Find where the given text appears and provide that cell's center as (x, y) coordinate. 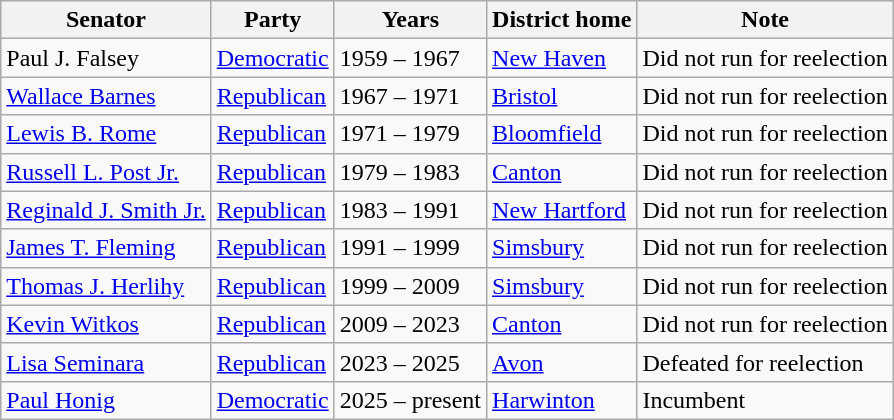
2009 – 2023 (410, 324)
1991 – 1999 (410, 248)
1983 – 1991 (410, 210)
Lisa Seminara (106, 362)
Harwinton (562, 400)
Wallace Barnes (106, 96)
Kevin Witkos (106, 324)
Thomas J. Herlihy (106, 286)
Incumbent (765, 400)
1999 – 2009 (410, 286)
1971 – 1979 (410, 134)
Defeated for reelection (765, 362)
1967 – 1971 (410, 96)
Lewis B. Rome (106, 134)
Bristol (562, 96)
Russell L. Post Jr. (106, 172)
Note (765, 20)
Bloomfield (562, 134)
2023 – 2025 (410, 362)
Avon (562, 362)
Paul J. Falsey (106, 58)
Senator (106, 20)
Years (410, 20)
New Haven (562, 58)
Paul Honig (106, 400)
Reginald J. Smith Jr. (106, 210)
New Hartford (562, 210)
James T. Fleming (106, 248)
2025 – present (410, 400)
1979 – 1983 (410, 172)
Party (272, 20)
District home (562, 20)
1959 – 1967 (410, 58)
